Return the (X, Y) coordinate for the center point of the cell that contains the specified text.  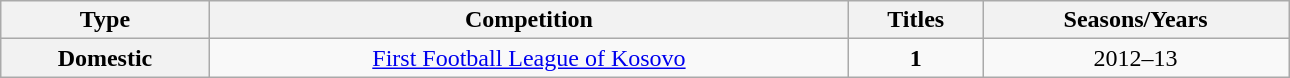
First Football League of Kosovo (529, 58)
Type (105, 20)
Competition (529, 20)
Seasons/Years (1136, 20)
Domestic (105, 58)
2012–13 (1136, 58)
1 (916, 58)
Titles (916, 20)
